Scan for the cell matching the given text and deliver its (X, Y) coordinate at center. 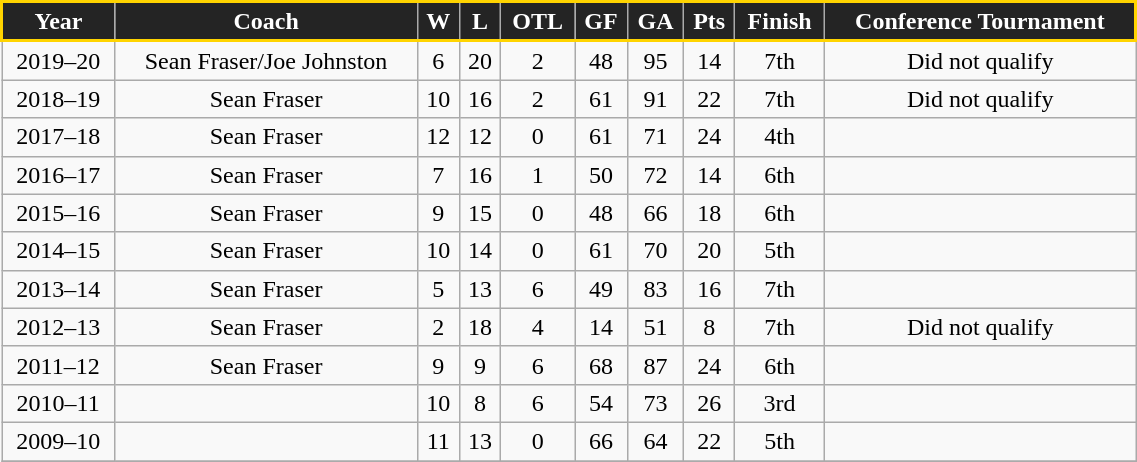
GA (655, 22)
11 (438, 441)
2019–20 (58, 60)
70 (655, 251)
72 (655, 175)
68 (600, 365)
W (438, 22)
Finish (780, 22)
91 (655, 99)
3rd (780, 403)
2012–13 (58, 327)
50 (600, 175)
2017–18 (58, 137)
26 (710, 403)
GF (600, 22)
7 (438, 175)
51 (655, 327)
Conference Tournament (980, 22)
71 (655, 137)
2010–11 (58, 403)
2018–19 (58, 99)
1 (538, 175)
73 (655, 403)
Sean Fraser/Joe Johnston (266, 60)
Pts (710, 22)
2011–12 (58, 365)
5 (438, 289)
Coach (266, 22)
49 (600, 289)
95 (655, 60)
Year (58, 22)
4th (780, 137)
2009–10 (58, 441)
15 (480, 213)
83 (655, 289)
2014–15 (58, 251)
64 (655, 441)
OTL (538, 22)
54 (600, 403)
4 (538, 327)
87 (655, 365)
2016–17 (58, 175)
2015–16 (58, 213)
2013–14 (58, 289)
L (480, 22)
